Search for the cell housing the specified text and yield its [X, Y] center coordinate. 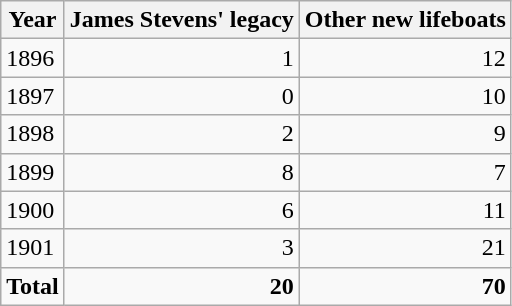
6 [182, 210]
1 [182, 58]
Other new lifeboats [405, 20]
9 [405, 134]
11 [405, 210]
2 [182, 134]
12 [405, 58]
Total [33, 286]
1896 [33, 58]
8 [182, 172]
1899 [33, 172]
1898 [33, 134]
21 [405, 248]
1897 [33, 96]
Year [33, 20]
1900 [33, 210]
James Stevens' legacy [182, 20]
10 [405, 96]
20 [182, 286]
70 [405, 286]
7 [405, 172]
3 [182, 248]
1901 [33, 248]
0 [182, 96]
